Detect which cell encompasses the target text, then output its [X, Y] center coordinate. 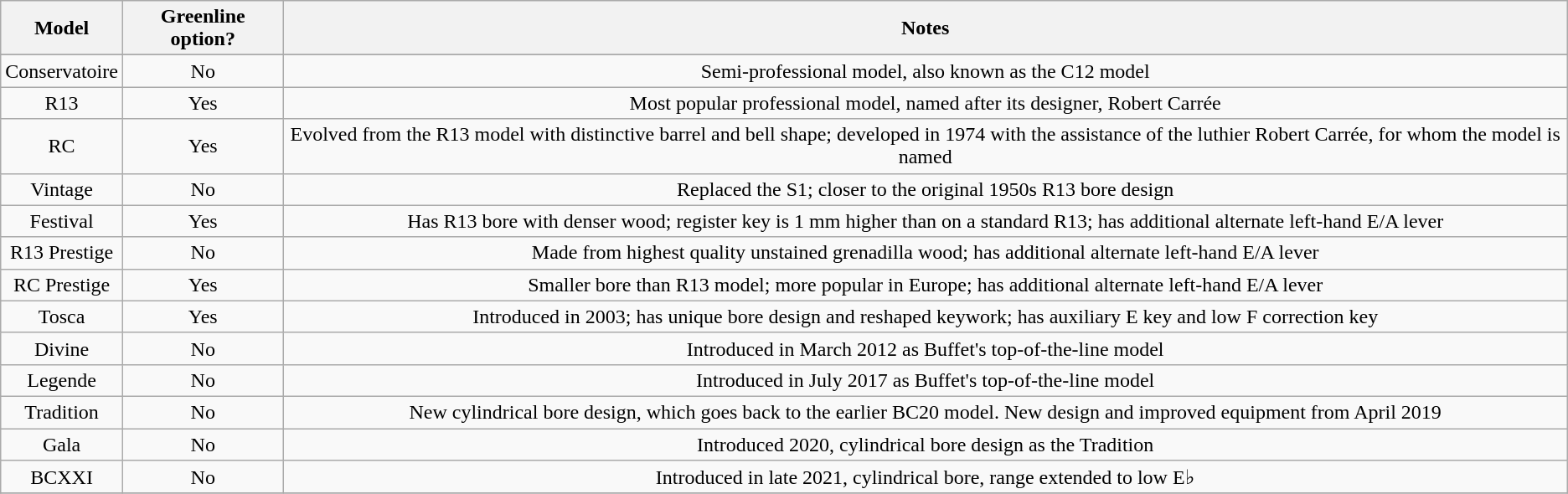
New cylindrical bore design, which goes back to the earlier BC20 model. New design and improved equipment from April 2019 [925, 412]
BCXXI [62, 477]
Introduced in 2003; has unique bore design and reshaped keywork; has auxiliary E key and low F correction key [925, 316]
Vintage [62, 189]
Notes [925, 28]
Introduced in July 2017 as Buffet's top-of-the-line model [925, 380]
Tosca [62, 316]
Divine [62, 348]
Model [62, 28]
Has R13 bore with denser wood; register key is 1 mm higher than on a standard R13; has additional alternate left-hand E/A lever [925, 221]
Introduced in March 2012 as Buffet's top-of-the-line model [925, 348]
Made from highest quality unstained grenadilla wood; has additional alternate left-hand E/A lever [925, 253]
Festival [62, 221]
Greenline option? [203, 28]
Tradition [62, 412]
RC Prestige [62, 285]
Semi-professional model, also known as the C12 model [925, 71]
Gala [62, 445]
Most popular professional model, named after its designer, Robert Carrée [925, 103]
Smaller bore than R13 model; more popular in Europe; has additional alternate left-hand E/A lever [925, 285]
Conservatoire [62, 71]
R13 [62, 103]
Legende [62, 380]
RC [62, 146]
Introduced 2020, cylindrical bore design as the Tradition [925, 445]
Replaced the S1; closer to the original 1950s R13 bore design [925, 189]
Introduced in late 2021, cylindrical bore, range extended to low E♭ [925, 477]
R13 Prestige [62, 253]
